From the cell containing the given text, extract its center point as (X, Y) coordinate. 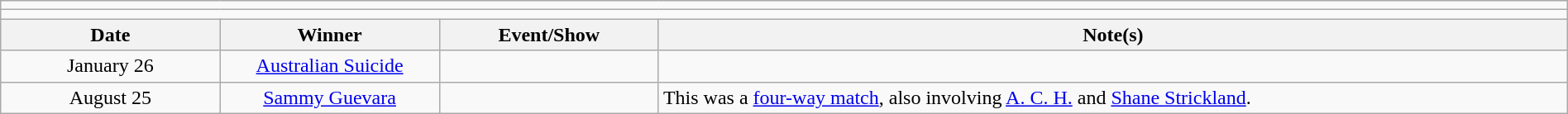
Sammy Guevara (329, 97)
August 25 (111, 97)
Date (111, 35)
Australian Suicide (329, 66)
Note(s) (1113, 35)
Winner (329, 35)
Event/Show (549, 35)
January 26 (111, 66)
This was a four-way match, also involving A. C. H. and Shane Strickland. (1113, 97)
